For the text-containing cell, return its midpoint in (x, y) coordinate format. 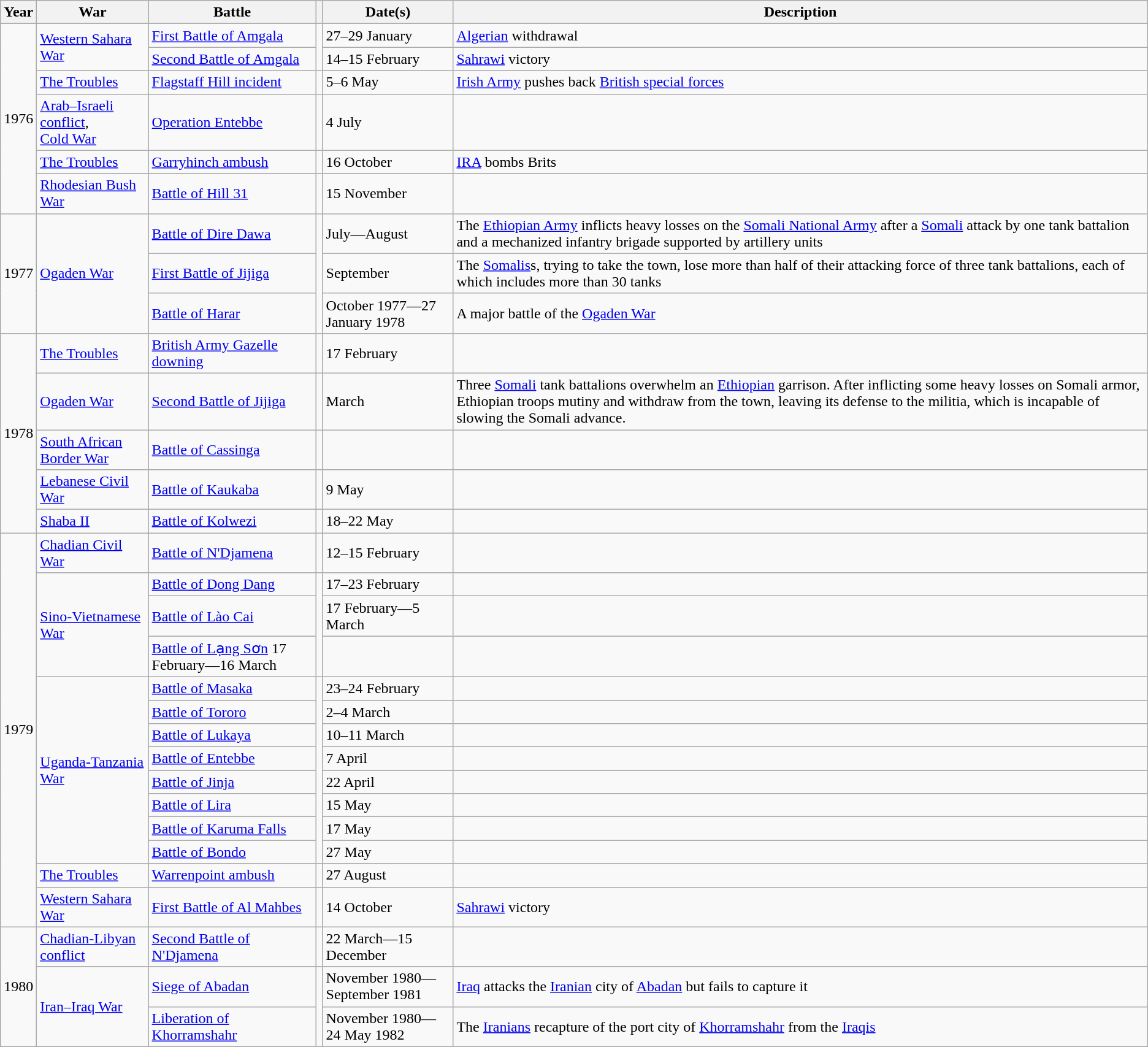
Date(s) (388, 12)
October 1977—27 January 1978 (388, 313)
18–22 May (388, 521)
17 February—5 March (388, 616)
7 April (388, 759)
Battle of Harar (232, 313)
Second Battle of Jijiga (232, 401)
16 October (388, 162)
Battle of Lạng Sơn 17 February—16 March (232, 656)
Battle of Kaukaba (232, 489)
Battle (232, 12)
Shaba II (93, 521)
1977 (18, 274)
Description (800, 12)
22 March—15 December (388, 947)
1978 (18, 433)
Battle of Dire Dawa (232, 233)
Irish Army pushes back British special forces (800, 82)
27 August (388, 875)
November 1980—September 1981 (388, 986)
Battle of Dong Dang (232, 585)
Battle of Lira (232, 805)
12–15 February (388, 553)
Battle of Lào Cai (232, 616)
First Battle of Amgala (232, 36)
September (388, 274)
Warrenpoint ambush (232, 875)
Battle of Lukaya (232, 735)
27 May (388, 852)
22 April (388, 782)
Battle of Bondo (232, 852)
Battle of Hill 31 (232, 194)
Battle of Jinja (232, 782)
First Battle of Jijiga (232, 274)
Garryhinch ambush (232, 162)
Chadian-Libyan conflict (93, 947)
War (93, 12)
5–6 May (388, 82)
2–4 March (388, 712)
Iraq attacks the Iranian city of Abadan but fails to capture it (800, 986)
A major battle of the Ogaden War (800, 313)
9 May (388, 489)
Algerian withdrawal (800, 36)
South African Border War (93, 449)
Battle of Masaka (232, 688)
British Army Gazelle downing (232, 353)
23–24 February (388, 688)
Battle of Cassinga (232, 449)
Battle of Entebbe (232, 759)
November 1980—24 May 1982 (388, 1027)
17–23 February (388, 585)
Arab–Israeli conflict,Cold War (93, 122)
Uganda-Tanzania War (93, 770)
March (388, 401)
4 July (388, 122)
Battle of Tororo (232, 712)
15 May (388, 805)
14 October (388, 907)
Second Battle of N'Djamena (232, 947)
IRA bombs Brits (800, 162)
1980 (18, 986)
1979 (18, 730)
Battle of Kolwezi (232, 521)
Operation Entebbe (232, 122)
10–11 March (388, 735)
Chadian Civil War (93, 553)
27–29 January (388, 36)
17 February (388, 353)
14–15 February (388, 59)
Lebanese Civil War (93, 489)
Rhodesian Bush War (93, 194)
First Battle of Al Mahbes (232, 907)
Battle of Karuma Falls (232, 829)
15 November (388, 194)
July—August (388, 233)
Year (18, 12)
Battle of N'Djamena (232, 553)
Iran–Iraq War (93, 1007)
Liberation of Khorramshahr (232, 1027)
The Iranians recapture of the port city of Khorramshahr from the Iraqis (800, 1027)
Sino-Vietnamese War (93, 625)
Siege of Abadan (232, 986)
17 May (388, 829)
Flagstaff Hill incident (232, 82)
1976 (18, 119)
Second Battle of Amgala (232, 59)
